Determine the [X, Y] coordinate at the center of the cell enclosing the given text.  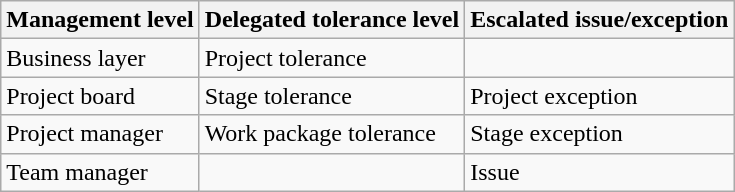
Project tolerance [332, 58]
Project manager [100, 134]
Delegated tolerance level [332, 20]
Project exception [600, 96]
Business layer [100, 58]
Issue [600, 172]
Management level [100, 20]
Work package tolerance [332, 134]
Escalated issue/exception [600, 20]
Stage tolerance [332, 96]
Team manager [100, 172]
Stage exception [600, 134]
Project board [100, 96]
